Capture the cell that displays the provided text and extract its (x, y) central coordinate. 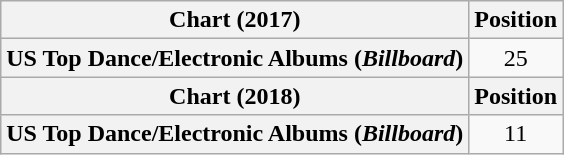
11 (516, 134)
Chart (2018) (235, 96)
25 (516, 58)
Chart (2017) (235, 20)
